Find where the given text appears and provide that cell's center as (X, Y) coordinate. 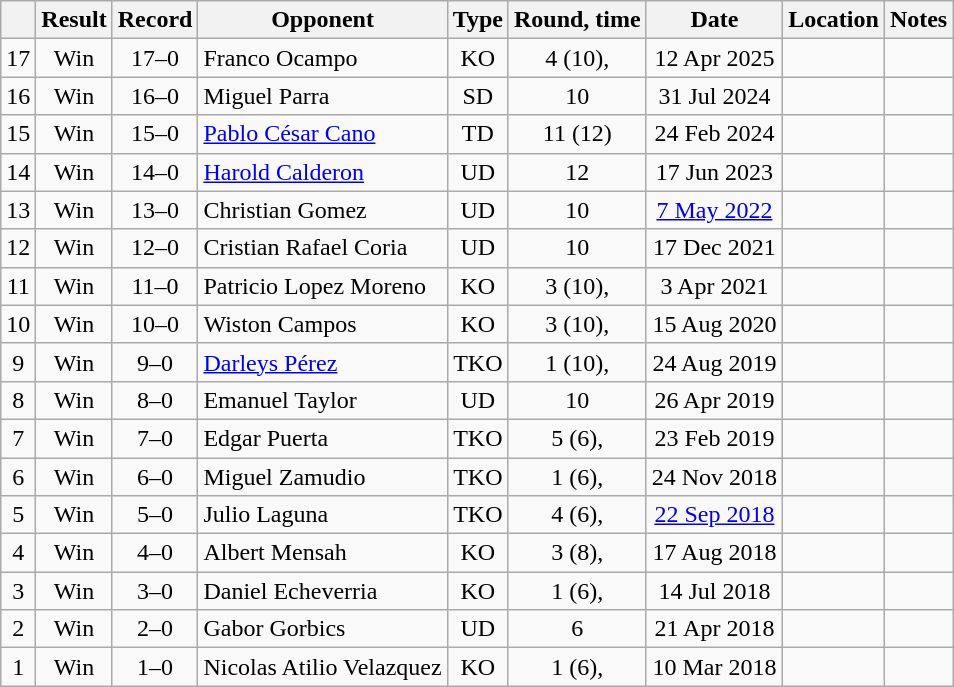
8–0 (155, 400)
3–0 (155, 591)
Julio Laguna (322, 515)
22 Sep 2018 (714, 515)
17 (18, 58)
9–0 (155, 362)
Cristian Rafael Coria (322, 248)
17 Jun 2023 (714, 172)
Darleys Pérez (322, 362)
Albert Mensah (322, 553)
Harold Calderon (322, 172)
23 Feb 2019 (714, 438)
1–0 (155, 667)
Result (74, 20)
Record (155, 20)
24 Nov 2018 (714, 477)
13 (18, 210)
5–0 (155, 515)
10 Mar 2018 (714, 667)
24 Aug 2019 (714, 362)
17 Aug 2018 (714, 553)
Christian Gomez (322, 210)
17–0 (155, 58)
Gabor Gorbics (322, 629)
7–0 (155, 438)
TD (478, 134)
Round, time (577, 20)
26 Apr 2019 (714, 400)
14 Jul 2018 (714, 591)
12–0 (155, 248)
Franco Ocampo (322, 58)
SD (478, 96)
24 Feb 2024 (714, 134)
15–0 (155, 134)
12 Apr 2025 (714, 58)
Emanuel Taylor (322, 400)
11–0 (155, 286)
9 (18, 362)
Notes (918, 20)
13–0 (155, 210)
21 Apr 2018 (714, 629)
4 (6), (577, 515)
Opponent (322, 20)
Nicolas Atilio Velazquez (322, 667)
8 (18, 400)
5 (6), (577, 438)
7 (18, 438)
11 (12) (577, 134)
5 (18, 515)
3 Apr 2021 (714, 286)
17 Dec 2021 (714, 248)
Wiston Campos (322, 324)
2 (18, 629)
4 (10), (577, 58)
Location (834, 20)
Patricio Lopez Moreno (322, 286)
11 (18, 286)
4–0 (155, 553)
6–0 (155, 477)
Type (478, 20)
15 Aug 2020 (714, 324)
Date (714, 20)
Pablo César Cano (322, 134)
3 (18, 591)
3 (8), (577, 553)
Daniel Echeverria (322, 591)
15 (18, 134)
2–0 (155, 629)
1 (10), (577, 362)
7 May 2022 (714, 210)
10–0 (155, 324)
Miguel Zamudio (322, 477)
31 Jul 2024 (714, 96)
16 (18, 96)
Miguel Parra (322, 96)
Edgar Puerta (322, 438)
14 (18, 172)
14–0 (155, 172)
4 (18, 553)
16–0 (155, 96)
1 (18, 667)
